Return (x, y) of the center of cell containing provided text 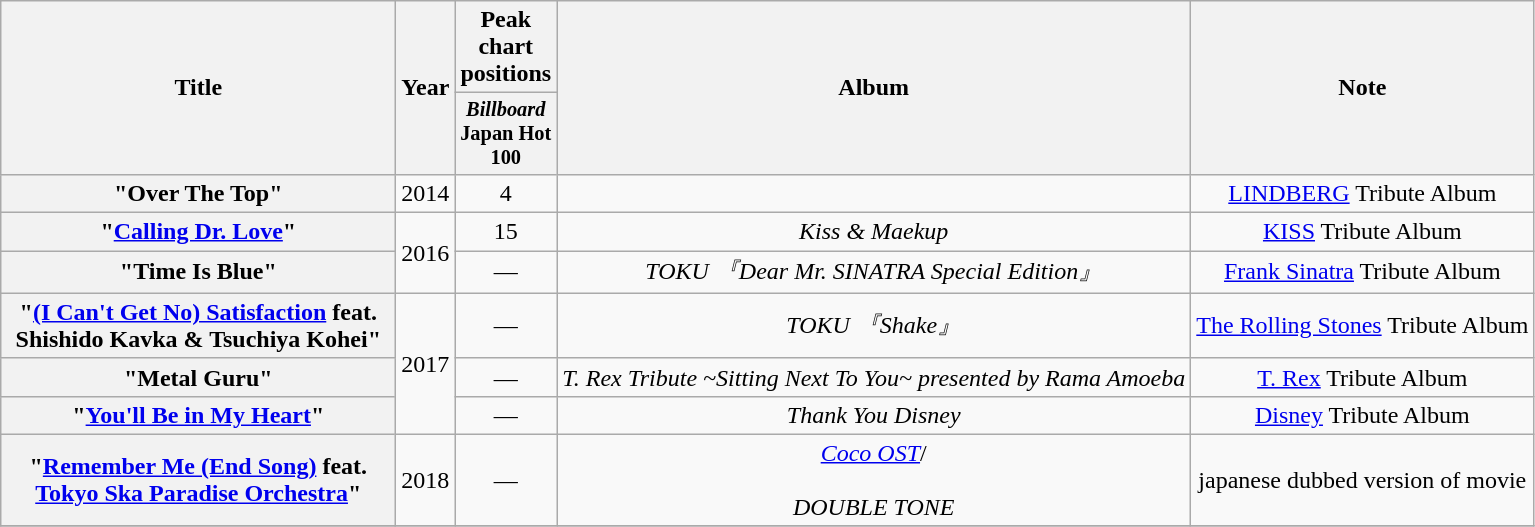
KISS Tribute Album (1362, 232)
2017 (426, 364)
Title (198, 88)
Disney Tribute Album (1362, 415)
2014 (426, 193)
"Calling Dr. Love" (198, 232)
Thank You Disney (874, 415)
"Metal Guru" (198, 377)
Year (426, 88)
japanese dubbed version of movie (1362, 480)
Frank Sinatra Tribute Album (1362, 272)
"Remember Me (End Song) feat. Tokyo Ska Paradise Orchestra" (198, 480)
2016 (426, 254)
TOKU 『Shake』 (874, 326)
"Over The Top" (198, 193)
LINDBERG Tribute Album (1362, 193)
Billboard Japan Hot 100 (506, 134)
2018 (426, 480)
"You'll Be in My Heart" (198, 415)
Peak chart positions (506, 47)
15 (506, 232)
4 (506, 193)
"(I Can't Get No) Satisfaction feat. Shishido Kavka & Tsuchiya Kohei" (198, 326)
"Time Is Blue" (198, 272)
T. Rex Tribute ~Sitting Next To You~ presented by Rama Amoeba (874, 377)
Coco OST/ DOUBLE TONE (874, 480)
The Rolling Stones Tribute Album (1362, 326)
Album (874, 88)
Kiss & Maekup (874, 232)
Note (1362, 88)
T. Rex Tribute Album (1362, 377)
TOKU 『Dear Mr. SINATRA Special Edition』 (874, 272)
